Return (X, Y) of the center of cell containing provided text 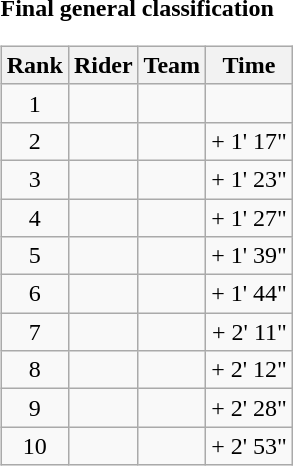
Team (172, 65)
Rider (103, 65)
Rank (34, 65)
+ 1' 39" (250, 256)
Time (250, 65)
+ 1' 17" (250, 141)
8 (34, 370)
1 (34, 103)
+ 1' 44" (250, 294)
+ 2' 53" (250, 446)
4 (34, 217)
9 (34, 408)
2 (34, 141)
7 (34, 332)
6 (34, 294)
+ 2' 11" (250, 332)
3 (34, 179)
5 (34, 256)
10 (34, 446)
+ 1' 27" (250, 217)
+ 1' 23" (250, 179)
+ 2' 28" (250, 408)
+ 2' 12" (250, 370)
